Extract the (X, Y) coordinate from the center of the cell holding the provided text.  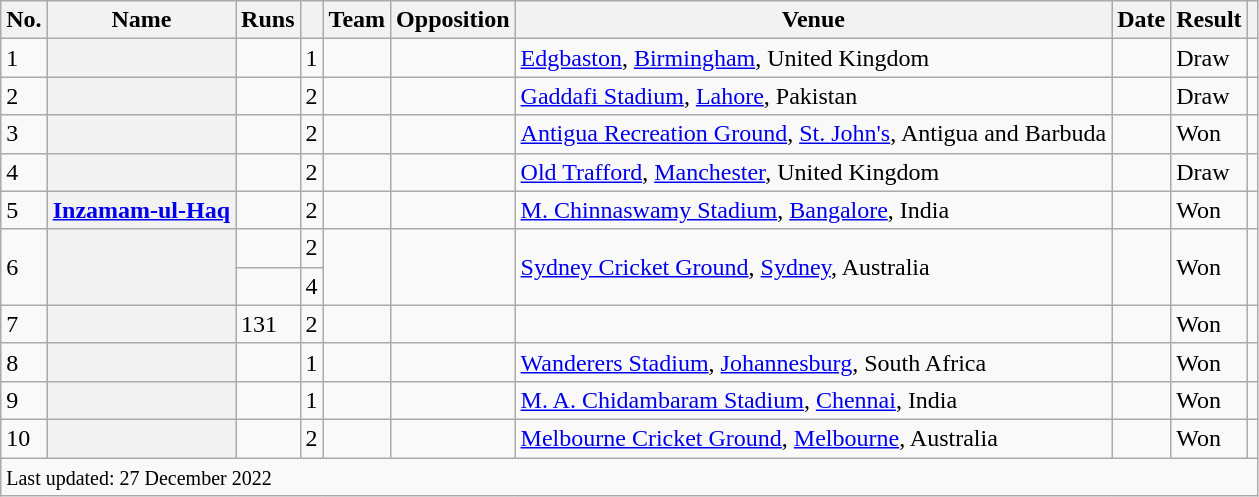
5 (24, 210)
9 (24, 400)
No. (24, 20)
Last updated: 27 December 2022 (630, 477)
M. Chinnaswamy Stadium, Bangalore, India (814, 210)
M. A. Chidambaram Stadium, Chennai, India (814, 400)
Antigua Recreation Ground, St. John's, Antigua and Barbuda (814, 134)
Inzamam-ul-Haq (141, 210)
7 (24, 324)
Wanderers Stadium, Johannesburg, South Africa (814, 362)
Opposition (453, 20)
Result (1209, 20)
10 (24, 438)
6 (24, 267)
Date (1142, 20)
Gaddafi Stadium, Lahore, Pakistan (814, 96)
Melbourne Cricket Ground, Melbourne, Australia (814, 438)
Sydney Cricket Ground, Sydney, Australia (814, 267)
Old Trafford, Manchester, United Kingdom (814, 172)
131 (268, 324)
Edgbaston, Birmingham, United Kingdom (814, 58)
Team (357, 20)
Name (141, 20)
Venue (814, 20)
Runs (268, 20)
3 (24, 134)
8 (24, 362)
